Output the (X, Y) coordinate of the center of the cell containing the given text.  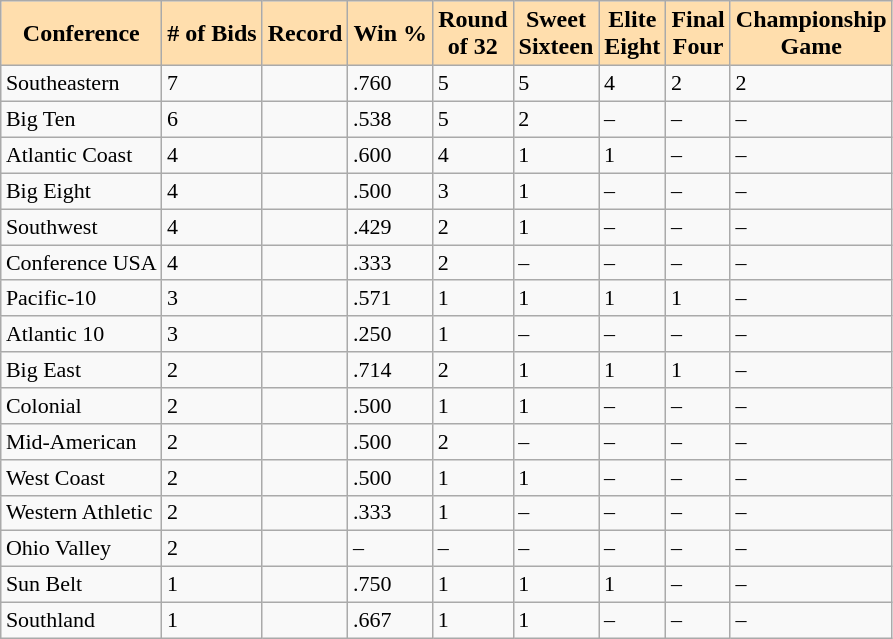
Atlantic Coast (82, 155)
Mid-American (82, 441)
# of Bids (212, 34)
.538 (390, 120)
Big Eight (82, 191)
Colonial (82, 406)
Championship Game (811, 34)
.571 (390, 298)
Final Four (698, 34)
.600 (390, 155)
Conference (82, 34)
.667 (390, 620)
Sun Belt (82, 585)
Win % (390, 34)
Atlantic 10 (82, 334)
.750 (390, 585)
West Coast (82, 477)
.714 (390, 370)
Round of 32 (473, 34)
Southland (82, 620)
Sweet Sixteen (556, 34)
Big East (82, 370)
Record (305, 34)
Pacific-10 (82, 298)
Big Ten (82, 120)
Western Athletic (82, 513)
6 (212, 120)
Ohio Valley (82, 549)
.429 (390, 227)
.250 (390, 334)
Conference USA (82, 263)
.760 (390, 84)
Southwest (82, 227)
Elite Eight (632, 34)
Southeastern (82, 84)
7 (212, 84)
